Return the (X, Y) coordinate for the center point of the cell that contains the specified text.  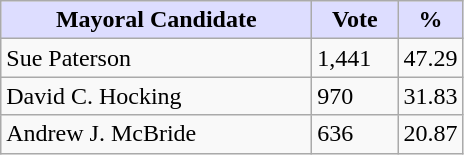
Andrew J. McBride (156, 134)
20.87 (430, 134)
Sue Paterson (156, 58)
1,441 (355, 58)
% (430, 20)
47.29 (430, 58)
636 (355, 134)
970 (355, 96)
Mayoral Candidate (156, 20)
David C. Hocking (156, 96)
31.83 (430, 96)
Vote (355, 20)
